For the text-containing cell, return its midpoint in [X, Y] coordinate format. 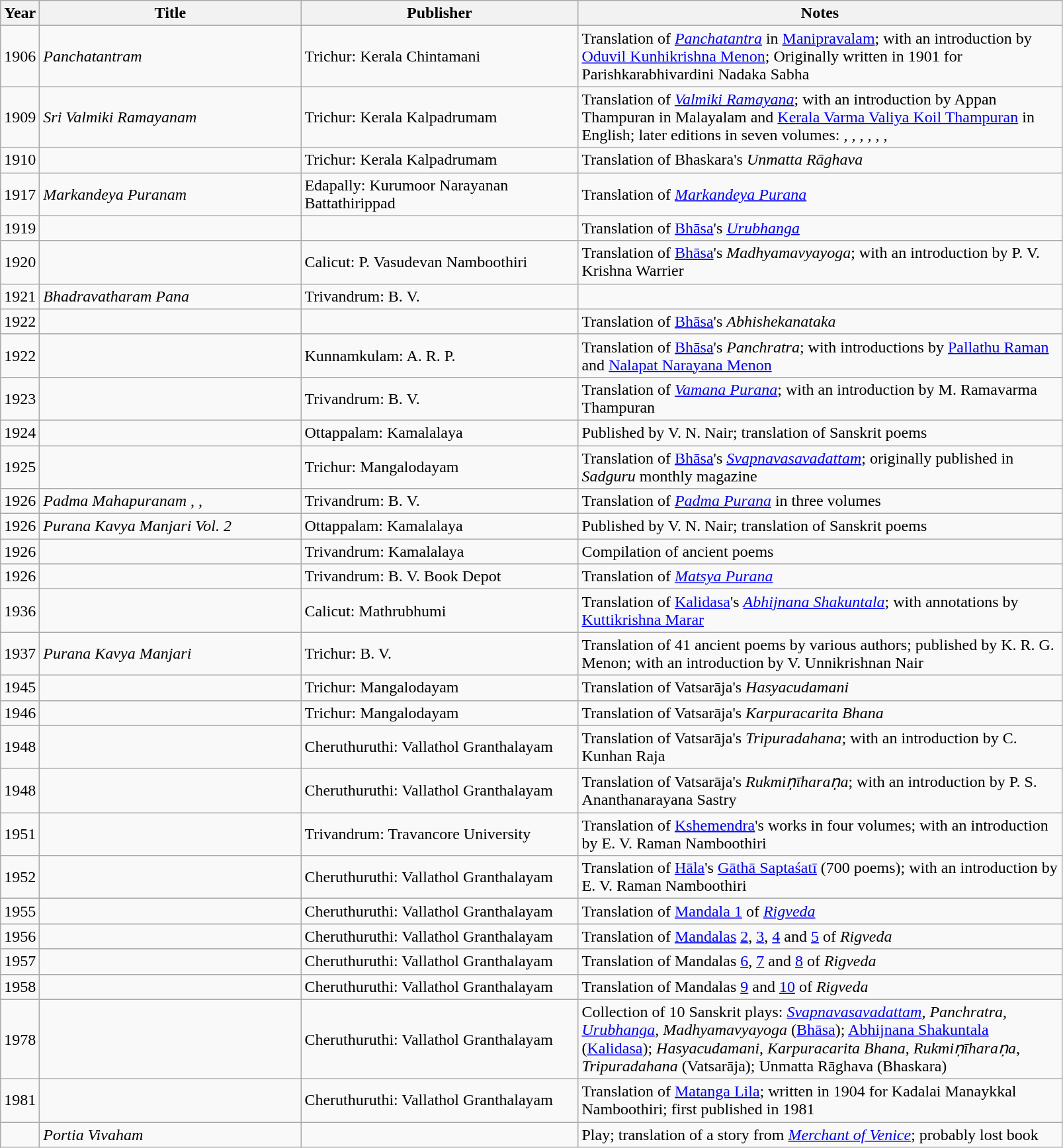
Bhadravatharam Pana [171, 296]
Title [171, 13]
1906 [20, 56]
Translation of Bhāsa's Svapnavasavadattam; originally published in Sadguru monthly magazine [820, 467]
Translation of Kshemendra's works in four volumes; with an introduction by E. V. Raman Namboothiri [820, 835]
Translation of Vatsarāja's Karpuracarita Bhana [820, 713]
Translation of Vatsarāja's Rukmiṇīharaṇa; with an introduction by P. S. Ananthanarayana Sastry [820, 791]
Portia Vivaham [171, 1135]
Year [20, 13]
Translation of Matsya Purana [820, 577]
Translation of Bhāsa's Urubhanga [820, 228]
Translation of Mandala 1 of Rigveda [820, 911]
1981 [20, 1100]
1956 [20, 936]
Translation of Matanga Lila; written in 1904 for Kadalai Manaykkal Namboothiri; first published in 1981 [820, 1100]
1957 [20, 962]
Translation of Padma Purana in three volumes [820, 501]
Trichur: B. V. [439, 653]
1951 [20, 835]
Translation of Vatsarāja's Hasyacudamani [820, 688]
Translation of Bhāsa's Panchratra; with introductions by Pallathu Raman and Nalapat Narayana Menon [820, 356]
1937 [20, 653]
1919 [20, 228]
Kunnamkulam: A. R. P. [439, 356]
1952 [20, 877]
Translation of Markandeya Purana [820, 194]
Purana Kavya Manjari [171, 653]
1924 [20, 432]
Translation of Mandalas 9 and 10 of Rigveda [820, 987]
Translation of 41 ancient poems by various authors; published by K. R. G. Menon; with an introduction by V. Unnikrishnan Nair [820, 653]
Translation of Mandalas 6, 7 and 8 of Rigveda [820, 962]
Trivandrum: Travancore University [439, 835]
1945 [20, 688]
Calicut: Mathrubhumi [439, 611]
Publisher [439, 13]
Calicut: P. Vasudevan Namboothiri [439, 262]
1955 [20, 911]
Translation of Bhāsa's Abhishekanataka [820, 321]
1909 [20, 117]
Translation of Hāla's Gāthā Saptaśatī (700 poems); with an introduction by E. V. Raman Namboothiri [820, 877]
Panchatantram [171, 56]
Trichur: Kerala Chintamani [439, 56]
1946 [20, 713]
1920 [20, 262]
Translation of Bhāsa's Madhyamavyayoga; with an introduction by P. V. Krishna Warrier [820, 262]
Play; translation of a story from Merchant of Venice; probably lost book [820, 1135]
Edapally: Kurumoor Narayanan Battathirippad [439, 194]
Translation of Bhaskara's Unmatta Rāghava [820, 160]
1917 [20, 194]
1936 [20, 611]
Trivandrum: Kamalalaya [439, 552]
Translation of Vatsarāja's Tripuradahana; with an introduction by C. Kunhan Raja [820, 747]
1958 [20, 987]
Translation of Mandalas 2, 3, 4 and 5 of Rigveda [820, 936]
1978 [20, 1040]
Notes [820, 13]
Translation of Kalidasa's Abhijnana Shakuntala; with annotations by Kuttikrishna Marar [820, 611]
Trivandrum: B. V. Book Depot [439, 577]
Markandeya Puranam [171, 194]
Compilation of ancient poems [820, 552]
Padma Mahapuranam , , [171, 501]
Translation of Vamana Purana; with an introduction by M. Ramavarma Thampuran [820, 398]
1910 [20, 160]
1921 [20, 296]
Purana Kavya Manjari Vol. 2 [171, 526]
1923 [20, 398]
Sri Valmiki Ramayanam [171, 117]
1925 [20, 467]
